Find where the given text appears and provide that cell's center as [X, Y] coordinate. 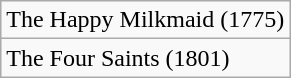
The Happy Milkmaid (1775) [146, 20]
The Four Saints (1801) [146, 58]
